Output the (x, y) coordinate of the center of the cell containing the given text.  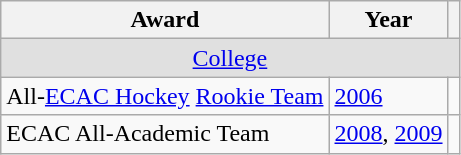
Year (388, 20)
2006 (388, 96)
All-ECAC Hockey Rookie Team (165, 96)
Award (165, 20)
College (230, 58)
2008, 2009 (388, 134)
ECAC All-Academic Team (165, 134)
